Pinpoint the cell where the given text exists, returning its (x, y) midpoint coordinate. 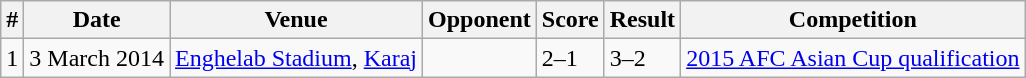
2–1 (570, 58)
Enghelab Stadium, Karaj (296, 58)
Opponent (480, 20)
2015 AFC Asian Cup qualification (853, 58)
Venue (296, 20)
Score (570, 20)
1 (12, 58)
3 March 2014 (97, 58)
# (12, 20)
Result (642, 20)
Date (97, 20)
Competition (853, 20)
3–2 (642, 58)
